Pinpoint the cell where the given text exists, returning its [X, Y] midpoint coordinate. 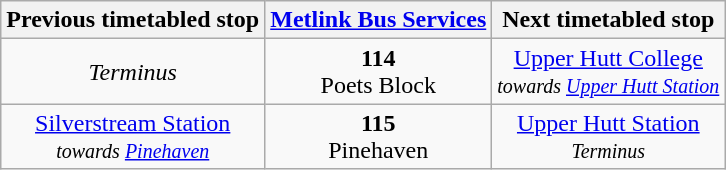
115Pinehaven [378, 136]
Upper Hutt StationTerminus [608, 136]
Upper Hutt Collegetowards Upper Hutt Station [608, 72]
Next timetabled stop [608, 20]
Previous timetabled stop [133, 20]
Metlink Bus Services [378, 20]
114Poets Block [378, 72]
Silverstream Stationtowards Pinehaven [133, 136]
Terminus [133, 72]
